Return the (x, y) coordinate for the center point of the cell that contains the specified text.  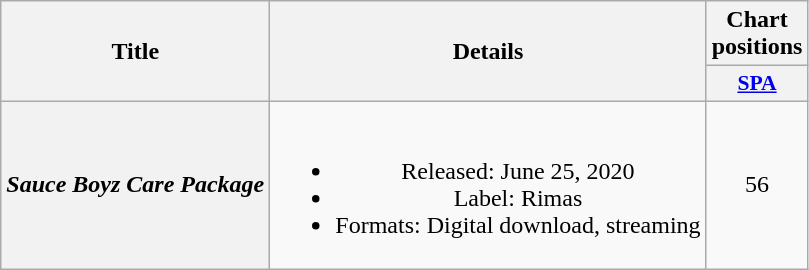
SPA (757, 84)
Title (136, 52)
Chart positions (757, 34)
Details (488, 52)
Sauce Boyz Care Package (136, 184)
Released: June 25, 2020Label: RimasFormats: Digital download, streaming (488, 184)
56 (757, 184)
